Provide the [X, Y] coordinate of the cell's center where the given text is located.  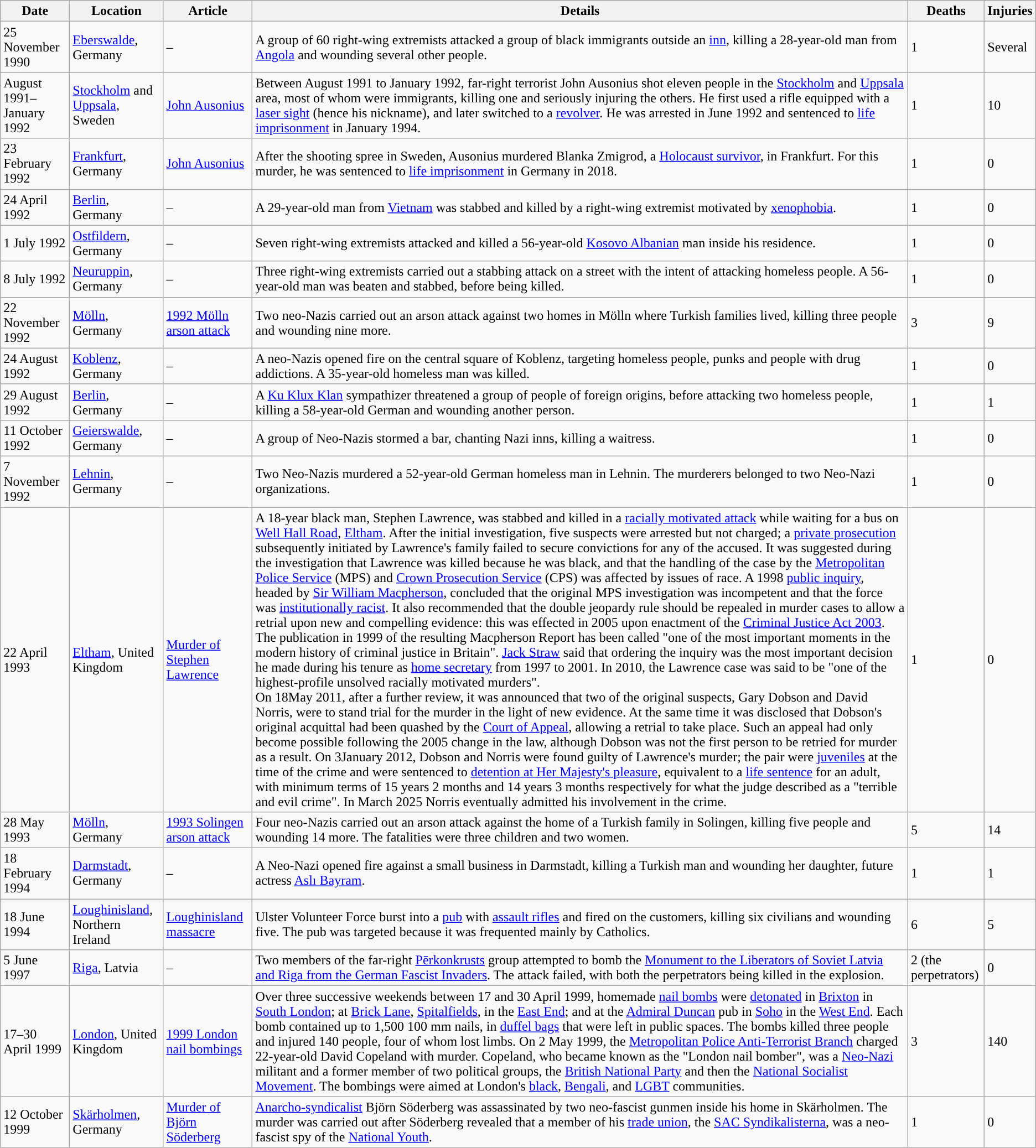
Eltham, United Kingdom [116, 659]
Neuruppin, Germany [116, 279]
29 August 1992 [35, 402]
Koblenz, Germany [116, 366]
23 February 1992 [35, 164]
Two Neo-Nazis murdered a 52-year-old German homeless man in Lehnin. The murderers belonged to two Neo-Nazi organizations. [580, 481]
22 November 1992 [35, 323]
Article [208, 11]
Loughinisland massacre [208, 924]
Several [1010, 47]
London, United Kingdom [116, 1041]
22 April 1993 [35, 659]
1 July 1992 [35, 243]
1999 London nail bombings [208, 1041]
28 May 1993 [35, 830]
11 October 1992 [35, 438]
Murder of Björn Söderberg [208, 1122]
1992 Mölln arson attack [208, 323]
14 [1010, 830]
Riga, Latvia [116, 968]
Eberswalde, Germany [116, 47]
Deaths [946, 11]
1993 Solingen arson attack [208, 830]
24 August 1992 [35, 366]
A 29-year-old man from Vietnam was stabbed and killed by a right-wing extremist motivated by xenophobia. [580, 207]
Date [35, 11]
Ostfildern, Germany [116, 243]
24 April 1992 [35, 207]
Frankfurt, Germany [116, 164]
Seven right-wing extremists attacked and killed a 56-year-old Kosovo Albanian man inside his residence. [580, 243]
17–30 April 1999 [35, 1041]
18 June 1994 [35, 924]
Lehnin, Germany [116, 481]
Two neo-Nazis carried out an arson attack against two homes in Mölln where Turkish families lived, killing three people and wounding nine more. [580, 323]
Murder of Stephen Lawrence [208, 659]
7 November 1992 [35, 481]
Location [116, 11]
18 February 1994 [35, 874]
8 July 1992 [35, 279]
Loughinisland, Northern Ireland [116, 924]
9 [1010, 323]
12 October 1999 [35, 1122]
140 [1010, 1041]
10 [1010, 105]
Darmstadt, Germany [116, 874]
August 1991–January 1992 [35, 105]
A Neo-Nazi opened fire against a small business in Darmstadt, killing a Turkish man and wounding her daughter, future actress Aslı Bayram. [580, 874]
25 November 1990 [35, 47]
Skärholmen, Germany [116, 1122]
5 June 1997 [35, 968]
A group of Neo-Nazis stormed a bar, chanting Nazi inns, killing a waitress. [580, 438]
2 (the perpetrators) [946, 968]
Stockholm and Uppsala, Sweden [116, 105]
Geierswalde, Germany [116, 438]
Injuries [1010, 11]
Details [580, 11]
6 [946, 924]
